For the text-containing cell, return its midpoint in (X, Y) coordinate format. 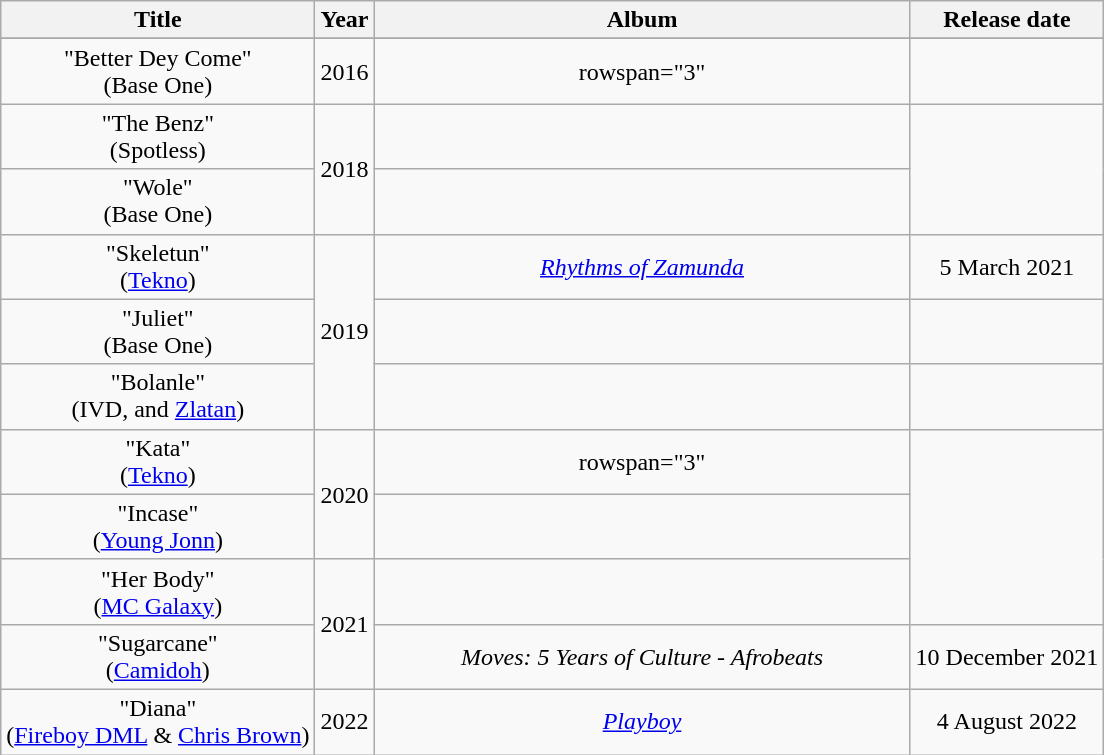
"Sugarcane" (Camidoh) (158, 656)
"Incase" (Young Jonn) (158, 526)
"Kata" (Tekno) (158, 462)
2019 (344, 332)
"Her Body" (MC Galaxy) (158, 592)
"Bolanle" (IVD, and Zlatan) (158, 396)
10 December 2021 (1007, 656)
Playboy (642, 722)
Year (344, 20)
5 March 2021 (1007, 266)
Release date (1007, 20)
Moves: 5 Years of Culture - Afrobeats (642, 656)
"Wole" (Base One) (158, 202)
"Juliet" (Base One) (158, 332)
Rhythms of Zamunda (642, 266)
"Diana" (Fireboy DML & Chris Brown) (158, 722)
2021 (344, 624)
Title (158, 20)
2018 (344, 169)
"The Benz" (Spotless) (158, 136)
"Better Dey Come" (Base One) (158, 72)
4 August 2022 (1007, 722)
2016 (344, 72)
2020 (344, 494)
2022 (344, 722)
Album (642, 20)
"Skeletun" (Tekno) (158, 266)
